For the text-containing cell, return its midpoint in [x, y] coordinate format. 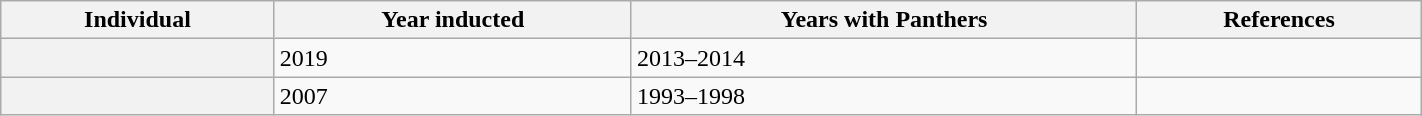
2013–2014 [884, 58]
1993–1998 [884, 96]
Year inducted [452, 20]
2007 [452, 96]
Years with Panthers [884, 20]
References [1279, 20]
Individual [138, 20]
2019 [452, 58]
